Determine the [x, y] coordinate at the center of the cell enclosing the given text.  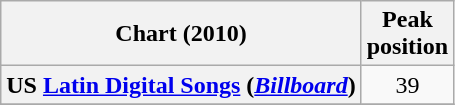
Chart (2010) [181, 34]
US Latin Digital Songs (Billboard) [181, 85]
Peakposition [407, 34]
39 [407, 85]
